Identify which cell holds the provided text, then report its [x, y] central coordinate. 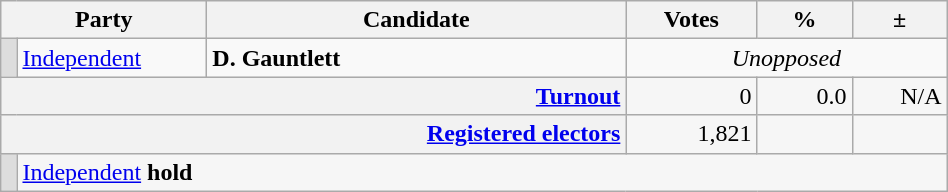
Independent [112, 58]
0.0 [804, 96]
0 [692, 96]
1,821 [692, 134]
N/A [900, 96]
Independent hold [482, 172]
Registered electors [314, 134]
Turnout [314, 96]
± [900, 20]
Unopposed [786, 58]
% [804, 20]
Candidate [416, 20]
Votes [692, 20]
D. Gauntlett [416, 58]
Party [104, 20]
